Return the (x, y) coordinate for the center point of the cell that contains the specified text.  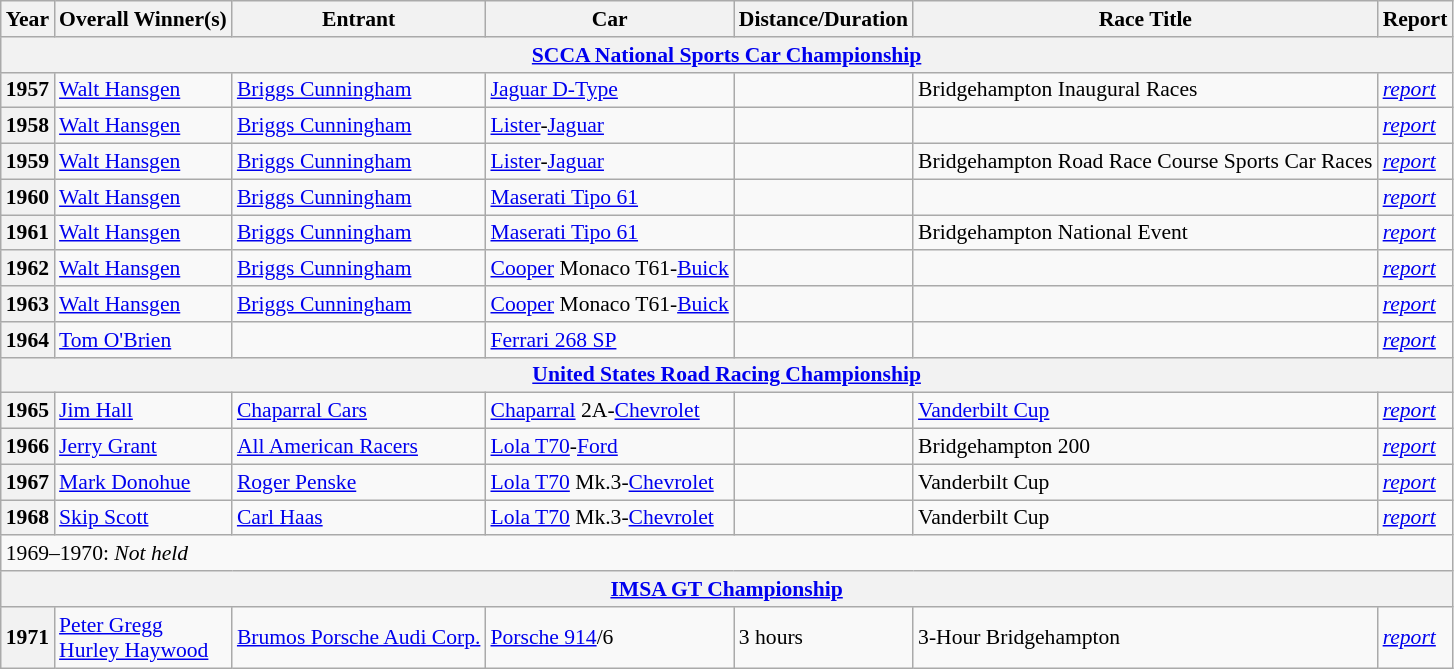
Distance/Duration (824, 19)
Roger Penske (359, 482)
Race Title (1146, 19)
1968 (28, 518)
Chaparral 2A-Chevrolet (609, 411)
Car (609, 19)
Mark Donohue (143, 482)
1963 (28, 304)
Ferrari 268 SP (609, 340)
Year (28, 19)
Porsche 914/6 (609, 638)
Carl Haas (359, 518)
1959 (28, 162)
Bridgehampton National Event (1146, 233)
3 hours (824, 638)
SCCA National Sports Car Championship (727, 55)
1964 (28, 340)
Jaguar D-Type (609, 90)
1966 (28, 447)
1957 (28, 90)
Entrant (359, 19)
Jim Hall (143, 411)
1961 (28, 233)
1965 (28, 411)
3-Hour Bridgehampton (1146, 638)
All American Racers (359, 447)
Tom O'Brien (143, 340)
1967 (28, 482)
Lola T70-Ford (609, 447)
Bridgehampton 200 (1146, 447)
1971 (28, 638)
Bridgehampton Inaugural Races (1146, 90)
1962 (28, 269)
Peter Gregg Hurley Haywood (143, 638)
Jerry Grant (143, 447)
Skip Scott (143, 518)
Brumos Porsche Audi Corp. (359, 638)
1960 (28, 197)
Report (1416, 19)
Overall Winner(s) (143, 19)
1969–1970: Not held (727, 554)
Bridgehampton Road Race Course Sports Car Races (1146, 162)
United States Road Racing Championship (727, 375)
1958 (28, 126)
IMSA GT Championship (727, 589)
Chaparral Cars (359, 411)
